Extract the [X, Y] coordinate from the center of the cell holding the provided text.  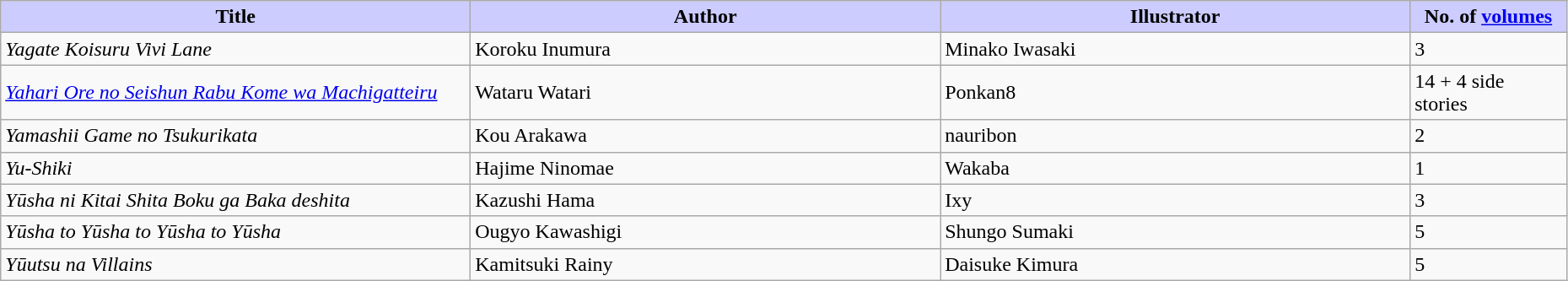
Kou Arakawa [705, 136]
Wataru Watari [705, 93]
Author [705, 17]
Yahari Ore no Seishun Rabu Kome wa Machigatteiru [236, 93]
No. of volumes [1489, 17]
Ougyo Kawashigi [705, 232]
Title [236, 17]
Ponkan8 [1176, 93]
Yūutsu na Villains [236, 264]
Ixy [1176, 200]
Yūsha to Yūsha to Yūsha to Yūsha [236, 232]
nauribon [1176, 136]
Yūsha ni Kitai Shita Boku ga Baka deshita [236, 200]
Daisuke Kimura [1176, 264]
Illustrator [1176, 17]
Hajime Ninomae [705, 168]
Minako Iwasaki [1176, 49]
14 + 4 side stories [1489, 93]
Wakaba [1176, 168]
Kamitsuki Rainy [705, 264]
Kazushi Hama [705, 200]
2 [1489, 136]
Yagate Koisuru Vivi Lane [236, 49]
Yamashii Game no Tsukurikata [236, 136]
Shungo Sumaki [1176, 232]
Yu-Shiki [236, 168]
Koroku Inumura [705, 49]
1 [1489, 168]
